Pinpoint the cell where the given text exists, returning its (X, Y) midpoint coordinate. 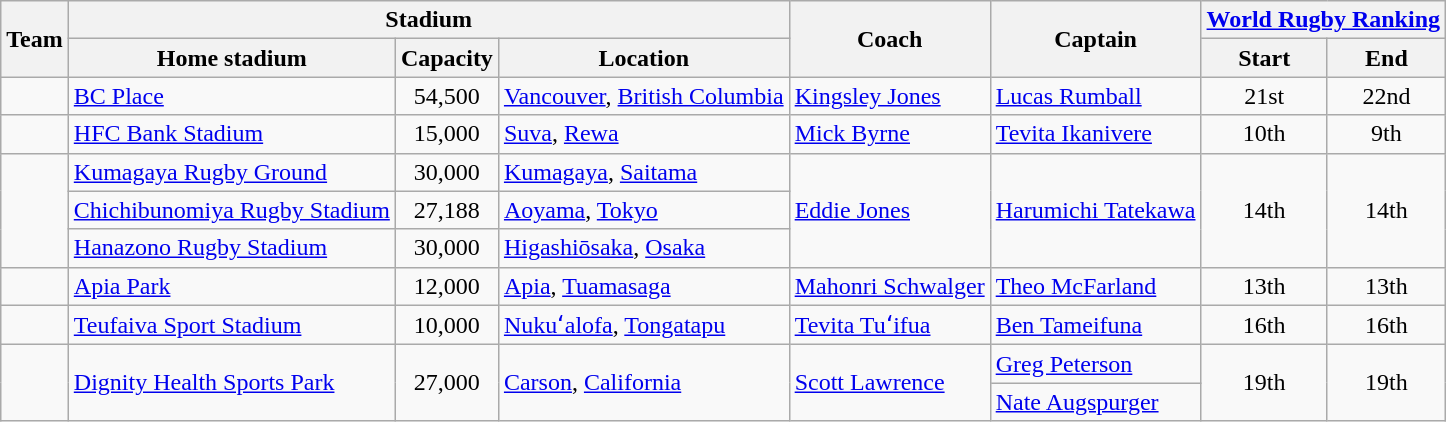
21st (1264, 96)
Dignity Health Sports Park (232, 383)
Kumagaya, Saitama (644, 172)
Team (35, 39)
Home stadium (232, 58)
Tevita Tuʻifua (890, 325)
Nukuʻalofa, Tongatapu (644, 325)
Eddie Jones (890, 210)
Kingsley Jones (890, 96)
Kumagaya Rugby Ground (232, 172)
Aoyama, Tokyo (644, 210)
Stadium (428, 20)
Theo McFarland (1096, 286)
Greg Peterson (1096, 364)
End (1386, 58)
Scott Lawrence (890, 383)
Suva, Rewa (644, 134)
Mick Byrne (890, 134)
HFC Bank Stadium (232, 134)
World Rugby Ranking (1323, 20)
Captain (1096, 39)
BC Place (232, 96)
Location (644, 58)
Ben Tameifuna (1096, 325)
Harumichi Tatekawa (1096, 210)
10,000 (446, 325)
Hanazono Rugby Stadium (232, 248)
Carson, California (644, 383)
54,500 (446, 96)
Mahonri Schwalger (890, 286)
9th (1386, 134)
Start (1264, 58)
Tevita Ikanivere (1096, 134)
15,000 (446, 134)
10th (1264, 134)
27,000 (446, 383)
12,000 (446, 286)
Capacity (446, 58)
22nd (1386, 96)
Nate Augspurger (1096, 402)
Coach (890, 39)
Apia Park (232, 286)
Lucas Rumball (1096, 96)
Chichibunomiya Rugby Stadium (232, 210)
Higashiōsaka, Osaka (644, 248)
Vancouver, British Columbia (644, 96)
Teufaiva Sport Stadium (232, 325)
Apia, Tuamasaga (644, 286)
27,188 (446, 210)
